Return (X, Y) of the center of cell containing provided text 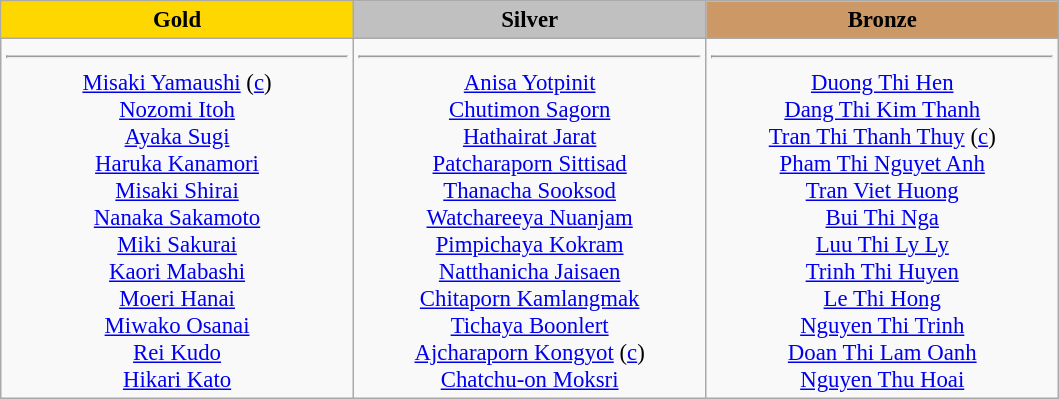
Silver (530, 20)
Bronze (882, 20)
Gold (178, 20)
